Extract the (x, y) coordinate from the center of the cell holding the provided text.  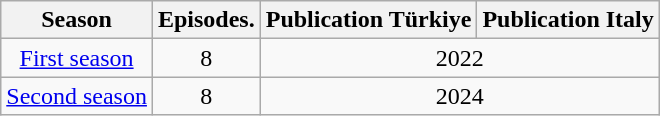
Second season (77, 96)
Episodes. (206, 20)
First season (77, 58)
Publication Italy (568, 20)
Season (77, 20)
2022 (460, 58)
Publication Türkiye (368, 20)
2024 (460, 96)
